Find where the given text appears and provide that cell's center as (x, y) coordinate. 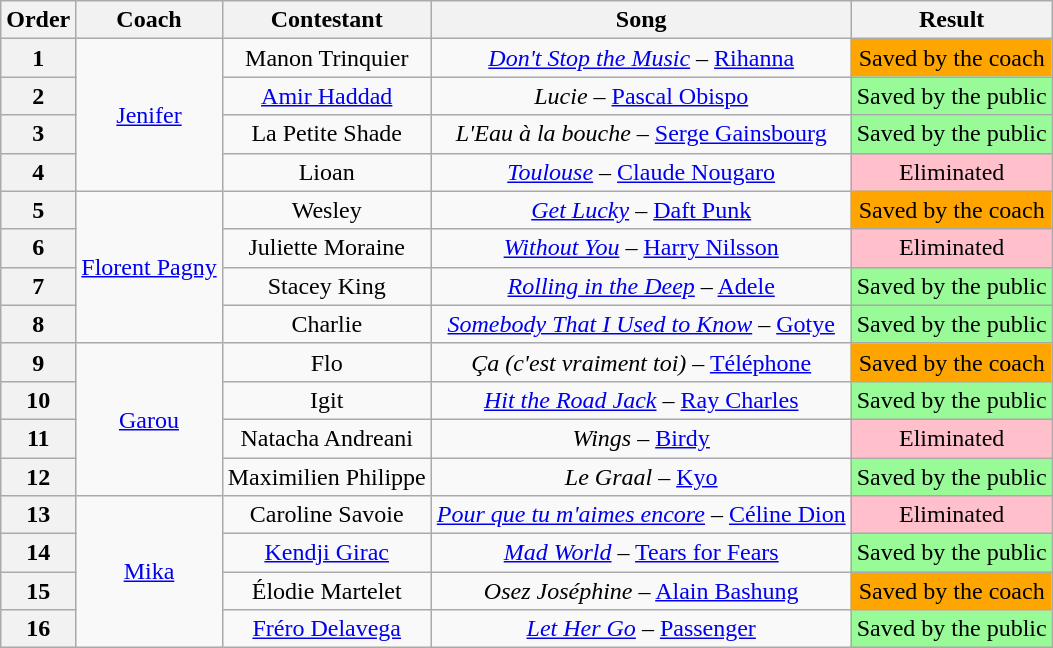
11 (38, 438)
Fréro Delavega (326, 629)
Contestant (326, 20)
4 (38, 172)
Rolling in the Deep – Adele (641, 286)
Toulouse – Claude Nougaro (641, 172)
Ça (c'est vraiment toi) – Téléphone (641, 362)
Élodie Martelet (326, 591)
14 (38, 553)
Wings – Birdy (641, 438)
Natacha Andreani (326, 438)
Lucie – Pascal Obispo (641, 96)
Le Graal – Kyo (641, 477)
Hit the Road Jack – Ray Charles (641, 400)
Order (38, 20)
Pour que tu m'aimes encore – Céline Dion (641, 515)
Lioan (326, 172)
Let Her Go – Passenger (641, 629)
15 (38, 591)
Mika (149, 572)
La Petite Shade (326, 134)
Osez Joséphine – Alain Bashung (641, 591)
Get Lucky – Daft Punk (641, 210)
3 (38, 134)
Maximilien Philippe (326, 477)
1 (38, 58)
16 (38, 629)
Stacey King (326, 286)
Mad World – Tears for Fears (641, 553)
Coach (149, 20)
13 (38, 515)
Without You – Harry Nilsson (641, 248)
6 (38, 248)
Jenifer (149, 115)
12 (38, 477)
Kendji Girac (326, 553)
Manon Trinquier (326, 58)
8 (38, 324)
2 (38, 96)
7 (38, 286)
Result (952, 20)
Caroline Savoie (326, 515)
Charlie (326, 324)
9 (38, 362)
Igit (326, 400)
Flo (326, 362)
Amir Haddad (326, 96)
Garou (149, 419)
Don't Stop the Music – Rihanna (641, 58)
Song (641, 20)
Florent Pagny (149, 267)
10 (38, 400)
Juliette Moraine (326, 248)
L'Eau à la bouche – Serge Gainsbourg (641, 134)
Somebody That I Used to Know – Gotye (641, 324)
Wesley (326, 210)
5 (38, 210)
